Provide the (X, Y) coordinate of the cell's center where the given text is located.  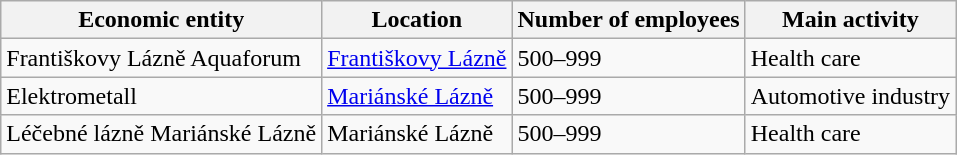
Františkovy Lázně (417, 58)
Economic entity (162, 20)
Location (417, 20)
Number of employees (628, 20)
Léčebné lázně Mariánské Lázně (162, 134)
Automotive industry (850, 96)
Elektrometall (162, 96)
Main activity (850, 20)
Františkovy Lázně Aquaforum (162, 58)
